For the text-containing cell, return its midpoint in (X, Y) coordinate format. 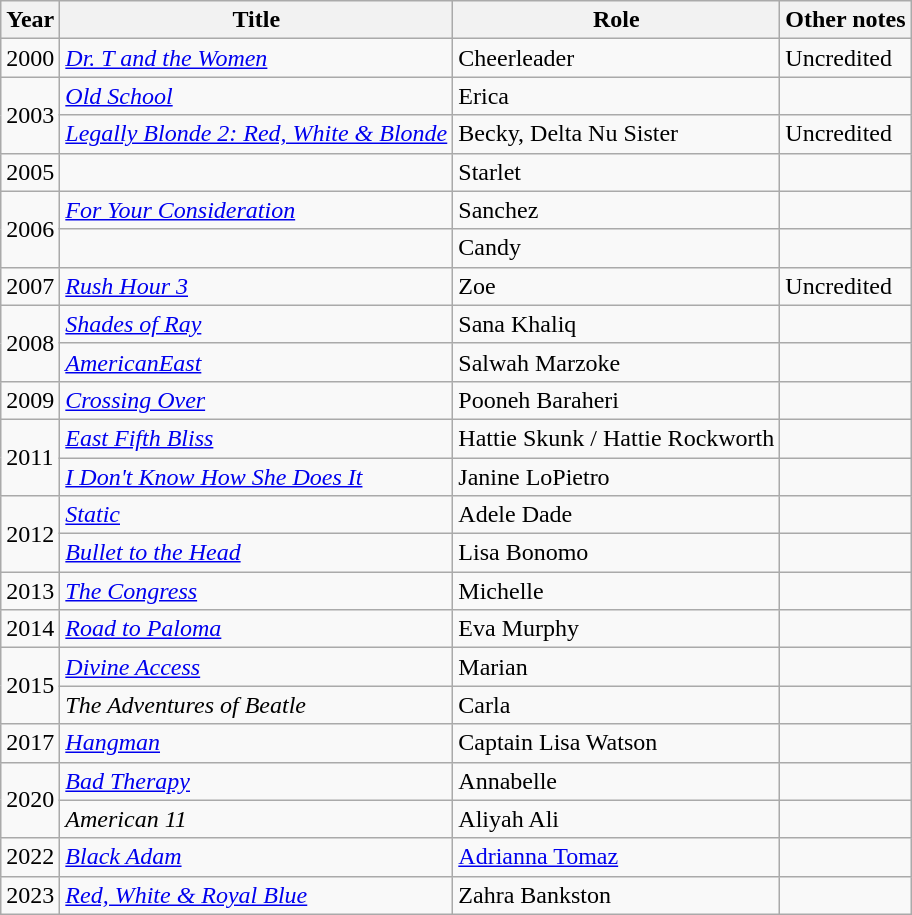
Zoe (616, 286)
Legally Blonde 2: Red, White & Blonde (256, 134)
2009 (30, 400)
2003 (30, 115)
Black Adam (256, 857)
2000 (30, 58)
Role (616, 20)
I Don't Know How She Does It (256, 477)
Carla (616, 705)
Pooneh Baraheri (616, 400)
Static (256, 515)
East Fifth Bliss (256, 438)
2013 (30, 591)
Adrianna Tomaz (616, 857)
Bad Therapy (256, 781)
Marian (616, 667)
Aliyah Ali (616, 819)
Other notes (846, 20)
Rush Hour 3 (256, 286)
2017 (30, 743)
2005 (30, 172)
2022 (30, 857)
Divine Access (256, 667)
2020 (30, 800)
Starlet (616, 172)
The Congress (256, 591)
Sanchez (616, 210)
Zahra Bankston (616, 895)
Road to Paloma (256, 629)
Old School (256, 96)
Hangman (256, 743)
Dr. T and the Women (256, 58)
Janine LoPietro (616, 477)
Bullet to the Head (256, 553)
Adele Dade (616, 515)
Eva Murphy (616, 629)
Captain Lisa Watson (616, 743)
Hattie Skunk / Hattie Rockworth (616, 438)
Erica (616, 96)
Cheerleader (616, 58)
Year (30, 20)
2007 (30, 286)
Sana Khaliq (616, 324)
American 11 (256, 819)
The Adventures of Beatle (256, 705)
Annabelle (616, 781)
For Your Consideration (256, 210)
2023 (30, 895)
Salwah Marzoke (616, 362)
2014 (30, 629)
Becky, Delta Nu Sister (616, 134)
2008 (30, 343)
Red, White & Royal Blue (256, 895)
Crossing Over (256, 400)
Candy (616, 248)
Lisa Bonomo (616, 553)
AmericanEast (256, 362)
2006 (30, 229)
2015 (30, 686)
Title (256, 20)
2012 (30, 534)
Michelle (616, 591)
Shades of Ray (256, 324)
2011 (30, 457)
